Locate the cell with the specified text and output its (X, Y) center coordinate. 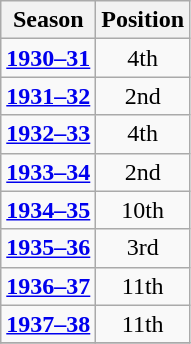
1931–32 (48, 96)
1935–36 (48, 248)
Position (143, 20)
1932–33 (48, 134)
Season (48, 20)
1930–31 (48, 58)
10th (143, 210)
3rd (143, 248)
1936–37 (48, 286)
1937–38 (48, 324)
1933–34 (48, 172)
1934–35 (48, 210)
